Find where the given text appears and provide that cell's center as (x, y) coordinate. 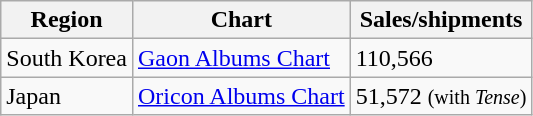
Gaon Albums Chart (241, 58)
Oricon Albums Chart (241, 96)
Chart (241, 20)
South Korea (67, 58)
110,566 (441, 58)
51,572 (with Tense) (441, 96)
Japan (67, 96)
Region (67, 20)
Sales/shipments (441, 20)
